Detect which cell encompasses the target text, then output its (X, Y) center coordinate. 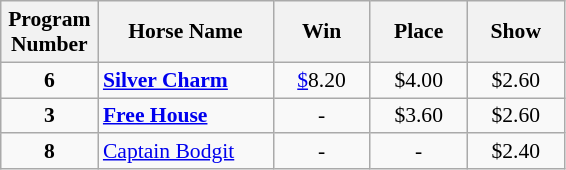
Silver Charm (186, 80)
Free House (186, 116)
$4.00 (418, 80)
$8.20 (322, 80)
Win (322, 32)
$3.60 (418, 116)
8 (50, 152)
Show (516, 32)
Program Number (50, 32)
$2.40 (516, 152)
Captain Bodgit (186, 152)
Place (418, 32)
6 (50, 80)
3 (50, 116)
Horse Name (186, 32)
